Extract the (x, y) coordinate from the center of the cell holding the provided text.  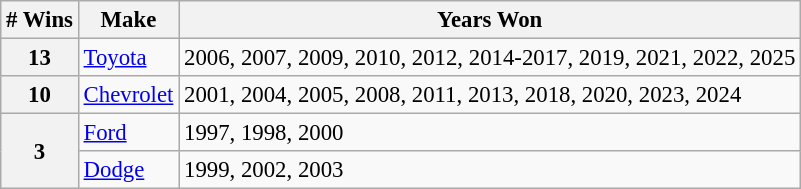
3 (40, 152)
Years Won (490, 20)
2001, 2004, 2005, 2008, 2011, 2013, 2018, 2020, 2023, 2024 (490, 95)
1999, 2002, 2003 (490, 170)
Chevrolet (128, 95)
Dodge (128, 170)
13 (40, 58)
Toyota (128, 58)
Make (128, 20)
1997, 1998, 2000 (490, 133)
10 (40, 95)
2006, 2007, 2009, 2010, 2012, 2014-2017, 2019, 2021, 2022, 2025 (490, 58)
Ford (128, 133)
# Wins (40, 20)
